Determine the (x, y) coordinate at the center of the cell enclosing the given text.  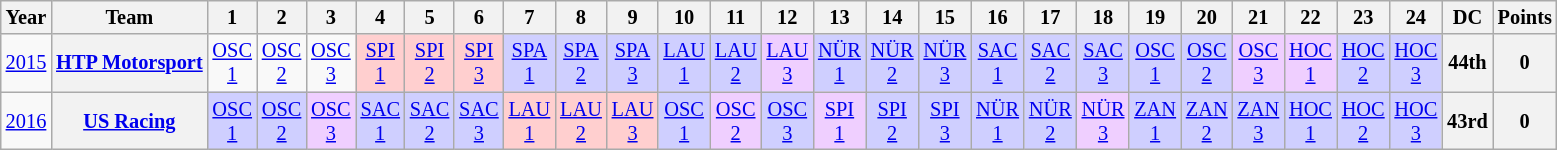
18 (1104, 17)
13 (840, 17)
11 (736, 17)
ZAN2 (1207, 121)
2 (282, 17)
22 (1310, 17)
23 (1364, 17)
2016 (26, 121)
SPA3 (633, 63)
8 (581, 17)
14 (892, 17)
HTP Motorsport (129, 63)
3 (330, 17)
7 (530, 17)
4 (380, 17)
Team (129, 17)
15 (944, 17)
21 (1259, 17)
1 (232, 17)
43rd (1467, 121)
DC (1467, 17)
17 (1050, 17)
19 (1155, 17)
24 (1416, 17)
SPA1 (530, 63)
US Racing (129, 121)
2015 (26, 63)
16 (998, 17)
12 (787, 17)
6 (478, 17)
10 (684, 17)
Year (26, 17)
Points (1525, 17)
ZAN1 (1155, 121)
9 (633, 17)
ZAN3 (1259, 121)
44th (1467, 63)
SPA2 (581, 63)
5 (430, 17)
20 (1207, 17)
